Return the [x, y] coordinate for the center point of the cell that contains the specified text.  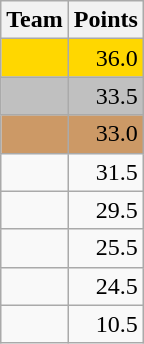
33.5 [106, 96]
36.0 [106, 58]
33.0 [106, 134]
24.5 [106, 286]
29.5 [106, 210]
25.5 [106, 248]
Points [106, 20]
10.5 [106, 324]
31.5 [106, 172]
Team [35, 20]
